Provide the [X, Y] coordinate of the cell's center where the given text is located.  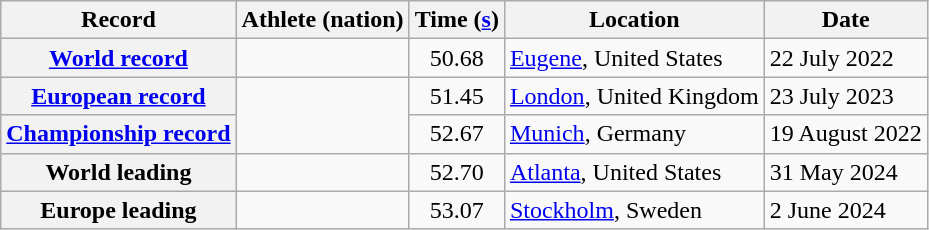
52.70 [456, 172]
Atlanta, United States [634, 172]
31 May 2024 [846, 172]
Championship record [118, 134]
World record [118, 58]
Date [846, 20]
2 June 2024 [846, 210]
World leading [118, 172]
52.67 [456, 134]
London, United Kingdom [634, 96]
51.45 [456, 96]
53.07 [456, 210]
Record [118, 20]
Eugene, United States [634, 58]
European record [118, 96]
22 July 2022 [846, 58]
19 August 2022 [846, 134]
Time (s) [456, 20]
Europe leading [118, 210]
Stockholm, Sweden [634, 210]
50.68 [456, 58]
Athlete (nation) [322, 20]
Munich, Germany [634, 134]
Location [634, 20]
23 July 2023 [846, 96]
